Return the [X, Y] coordinate for the center point of the cell that contains the specified text.  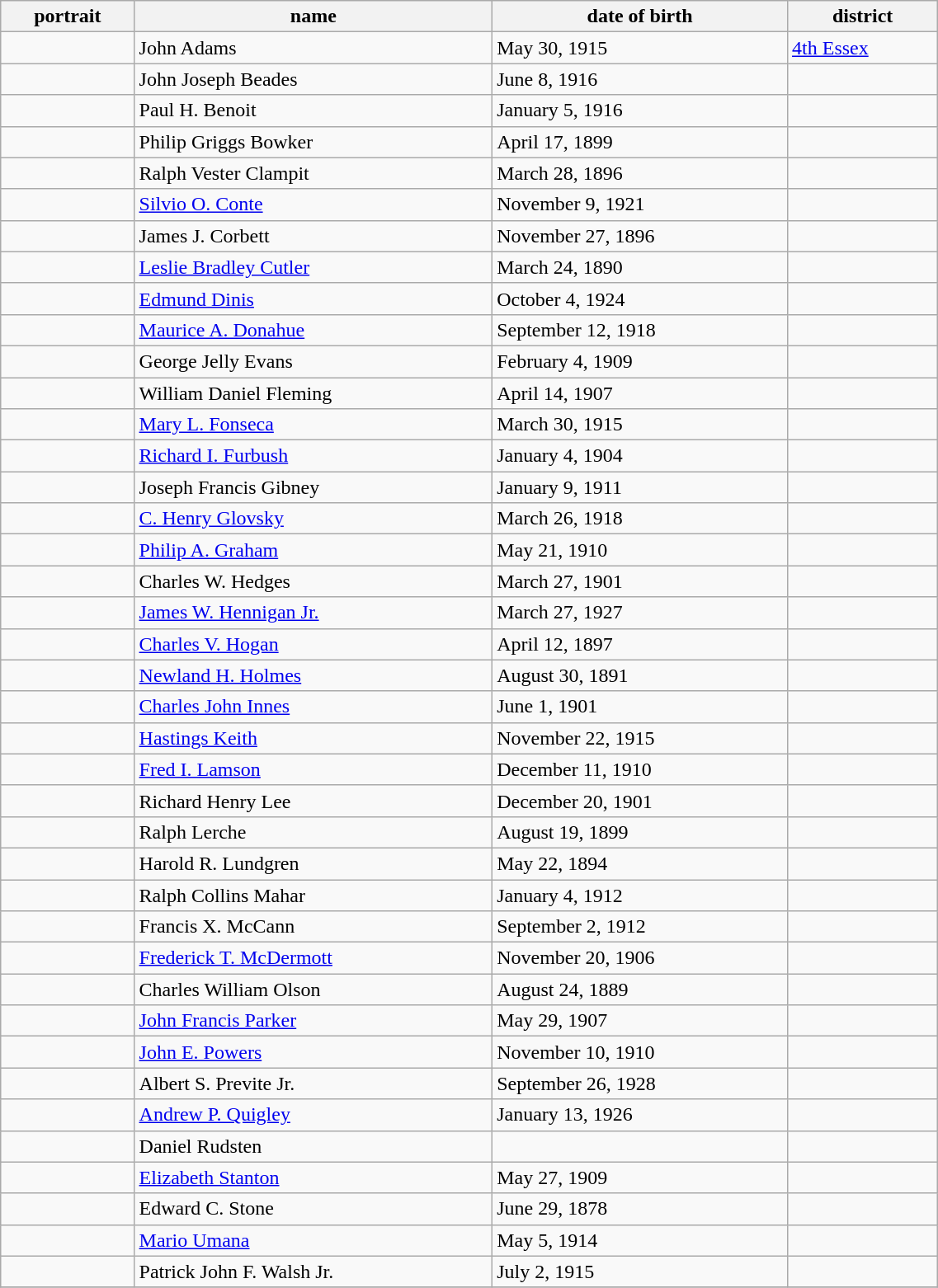
June 29, 1878 [640, 1209]
4th Essex [863, 48]
May 22, 1894 [640, 863]
Patrick John F. Walsh Jr. [313, 1272]
Albert S. Previte Jr. [313, 1084]
Daniel Rudsten [313, 1146]
Fred I. Lamson [313, 769]
May 27, 1909 [640, 1178]
August 30, 1891 [640, 675]
April 12, 1897 [640, 644]
Charles V. Hogan [313, 644]
district [863, 16]
Charles John Innes [313, 707]
Ralph Vester Clampit [313, 173]
May 21, 1910 [640, 550]
John E. Powers [313, 1052]
Mary L. Fonseca [313, 425]
August 24, 1889 [640, 990]
April 17, 1899 [640, 142]
Edmund Dinis [313, 298]
Richard I. Furbush [313, 456]
Philip Griggs Bowker [313, 142]
April 14, 1907 [640, 393]
September 12, 1918 [640, 330]
Ralph Collins Mahar [313, 895]
January 13, 1926 [640, 1115]
Harold R. Lundgren [313, 863]
November 10, 1910 [640, 1052]
Edward C. Stone [313, 1209]
Charles William Olson [313, 990]
name [313, 16]
June 1, 1901 [640, 707]
January 5, 1916 [640, 110]
Mario Umana [313, 1240]
October 4, 1924 [640, 298]
May 29, 1907 [640, 1021]
John Adams [313, 48]
Elizabeth Stanton [313, 1178]
Ralph Lerche [313, 832]
March 30, 1915 [640, 425]
Newland H. Holmes [313, 675]
Francis X. McCann [313, 927]
December 20, 1901 [640, 801]
Charles W. Hedges [313, 581]
November 20, 1906 [640, 958]
William Daniel Fleming [313, 393]
Frederick T. McDermott [313, 958]
James W. Hennigan Jr. [313, 613]
portrait [68, 16]
March 28, 1896 [640, 173]
John Joseph Beades [313, 79]
July 2, 1915 [640, 1272]
June 8, 1916 [640, 79]
George Jelly Evans [313, 361]
Richard Henry Lee [313, 801]
November 27, 1896 [640, 236]
Silvio O. Conte [313, 204]
May 5, 1914 [640, 1240]
Andrew P. Quigley [313, 1115]
Philip A. Graham [313, 550]
September 26, 1928 [640, 1084]
Leslie Bradley Cutler [313, 267]
Paul H. Benoit [313, 110]
May 30, 1915 [640, 48]
Maurice A. Donahue [313, 330]
Hastings Keith [313, 738]
March 27, 1927 [640, 613]
date of birth [640, 16]
November 9, 1921 [640, 204]
James J. Corbett [313, 236]
September 2, 1912 [640, 927]
February 4, 1909 [640, 361]
November 22, 1915 [640, 738]
January 4, 1912 [640, 895]
December 11, 1910 [640, 769]
March 26, 1918 [640, 519]
C. Henry Glovsky [313, 519]
March 27, 1901 [640, 581]
March 24, 1890 [640, 267]
John Francis Parker [313, 1021]
August 19, 1899 [640, 832]
Joseph Francis Gibney [313, 487]
January 4, 1904 [640, 456]
January 9, 1911 [640, 487]
